Determine the [x, y] coordinate at the center of the cell enclosing the given text.  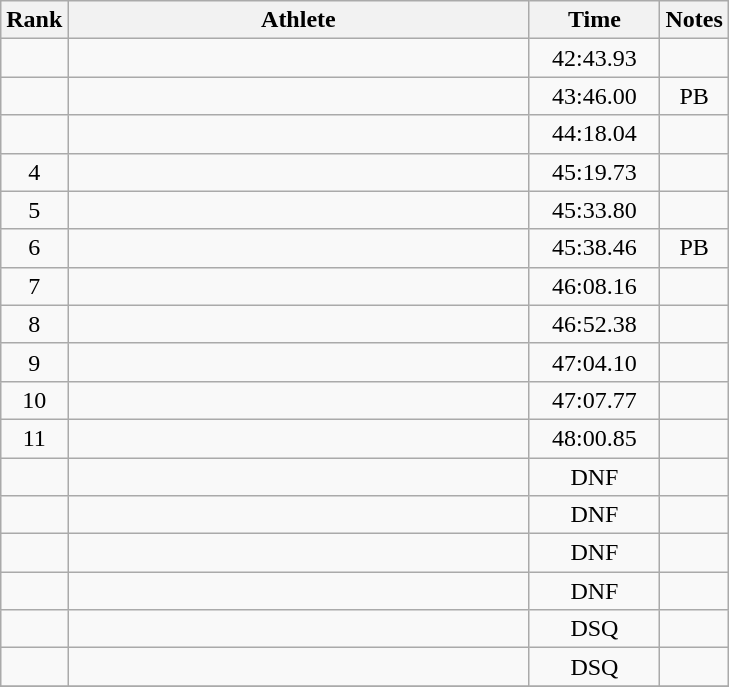
45:38.46 [594, 248]
43:46.00 [594, 96]
9 [34, 362]
48:00.85 [594, 438]
Athlete [298, 20]
5 [34, 210]
10 [34, 400]
46:08.16 [594, 286]
4 [34, 172]
47:07.77 [594, 400]
8 [34, 324]
45:19.73 [594, 172]
7 [34, 286]
6 [34, 248]
45:33.80 [594, 210]
44:18.04 [594, 134]
11 [34, 438]
42:43.93 [594, 58]
Notes [694, 20]
Rank [34, 20]
47:04.10 [594, 362]
46:52.38 [594, 324]
Time [594, 20]
